Return the (X, Y) coordinate for the center point of the cell that contains the specified text.  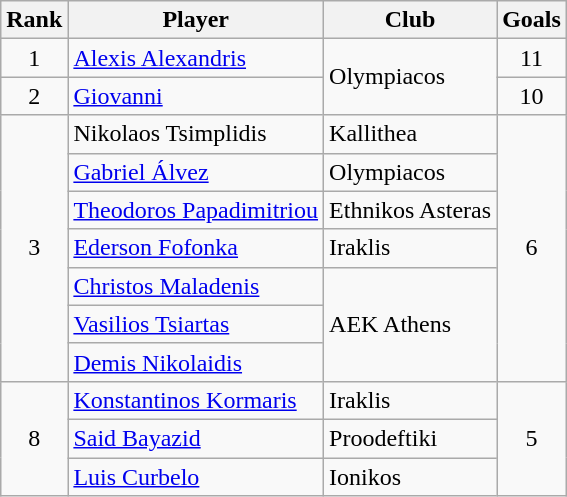
Ethnikos Asteras (410, 210)
2 (34, 96)
10 (532, 96)
Vasilios Tsiartas (196, 324)
Christos Maladenis (196, 286)
Kallithea (410, 134)
Gabriel Álvez (196, 172)
Club (410, 20)
Ionikos (410, 477)
Giovanni (196, 96)
Proodeftiki (410, 438)
6 (532, 248)
Ederson Fofonka (196, 248)
Alexis Alexandris (196, 58)
Rank (34, 20)
AEK Athens (410, 324)
Demis Nikolaidis (196, 362)
Said Bayazid (196, 438)
Nikolaos Tsimplidis (196, 134)
1 (34, 58)
Konstantinos Kormaris (196, 400)
8 (34, 438)
Theodoros Papadimitriou (196, 210)
11 (532, 58)
3 (34, 248)
Luis Curbelo (196, 477)
Player (196, 20)
Goals (532, 20)
5 (532, 438)
